From the cell containing the given text, extract its center point as (X, Y) coordinate. 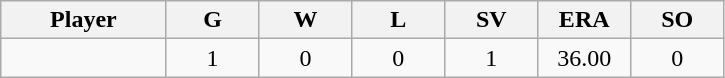
SV (492, 20)
36.00 (584, 58)
Player (84, 20)
G (212, 20)
SO (678, 20)
ERA (584, 20)
W (306, 20)
L (398, 20)
